Search for the cell housing the specified text and yield its [X, Y] center coordinate. 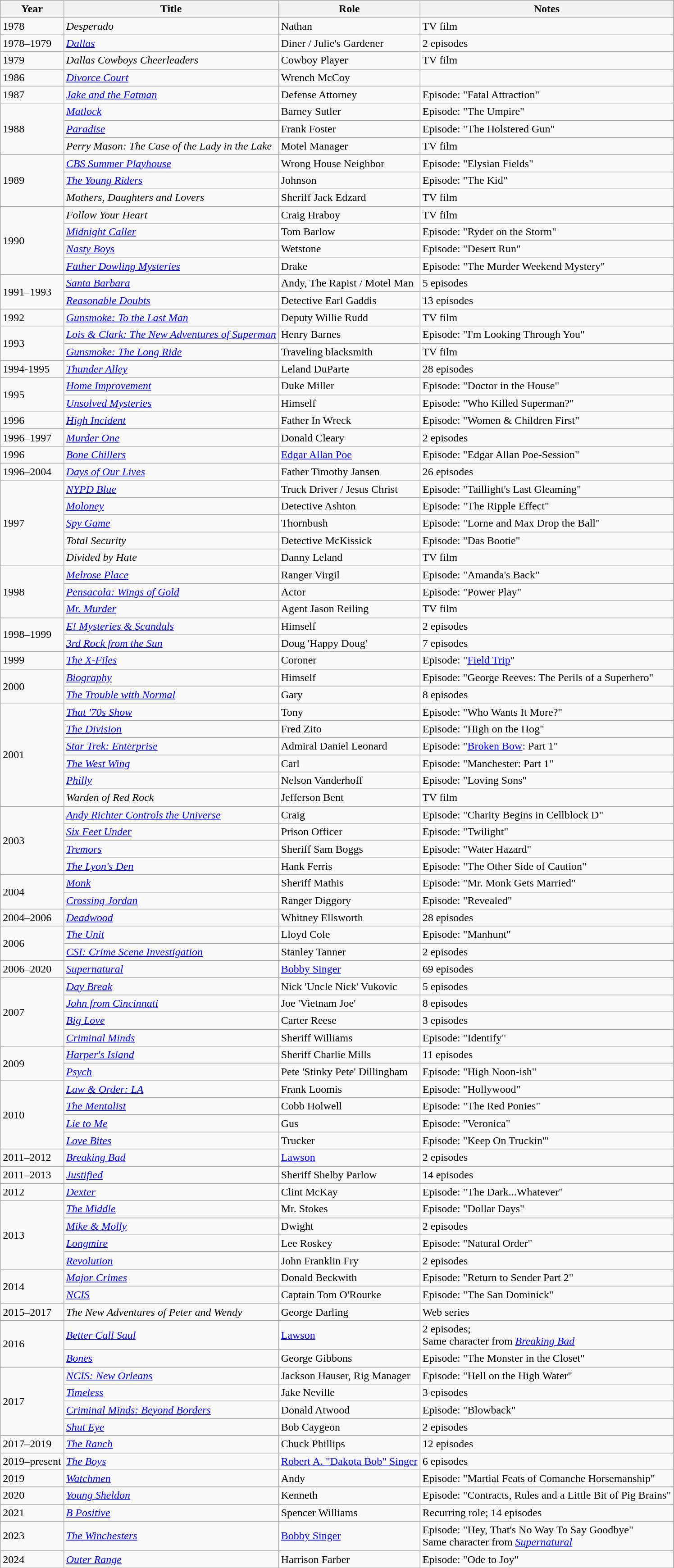
2016 [32, 1344]
The New Adventures of Peter and Wendy [171, 1312]
CBS Summer Playhouse [171, 163]
69 episodes [547, 969]
Episode: "Edgar Allan Poe-Session" [547, 454]
Episode: "The Ripple Effect" [547, 506]
Watchmen [171, 1478]
Jackson Hauser, Rig Manager [349, 1376]
Timeless [171, 1393]
2006–2020 [32, 969]
2003 [32, 841]
Detective McKissick [349, 541]
2004–2006 [32, 918]
Episode: "Ode to Joy" [547, 1559]
2007 [32, 1012]
Deputy Willie Rudd [349, 318]
Episode: "Contracts, Rules and a Little Bit of Pig Brains" [547, 1495]
Melrose Place [171, 575]
Reasonable Doubts [171, 300]
1998–1999 [32, 635]
Dwight [349, 1226]
Tony [349, 712]
1998 [32, 592]
Andy [349, 1478]
Episode: "The Murder Weekend Mystery" [547, 266]
Episode: "Keep On Truckin'" [547, 1141]
2017 [32, 1401]
NYPD Blue [171, 489]
Sheriff Charlie Mills [349, 1055]
26 episodes [547, 472]
Episode: "Desert Run" [547, 249]
Matlock [171, 112]
The Division [171, 729]
Episode: "Hey, That's No Way To Say Goodbye" Same character from Supernatural [547, 1536]
2014 [32, 1286]
Sheriff Sam Boggs [349, 849]
Admiral Daniel Leonard [349, 746]
Desperado [171, 26]
Psych [171, 1072]
Tom Barlow [349, 232]
Bones [171, 1359]
Stanley Tanner [349, 952]
Episode: "Ryder on the Storm" [547, 232]
Moloney [171, 506]
The Boys [171, 1461]
1999 [32, 660]
13 episodes [547, 300]
Edgar Allan Poe [349, 454]
Episode: "Who Killed Superman?" [547, 403]
Fred Zito [349, 729]
Thornbush [349, 523]
2021 [32, 1513]
Drake [349, 266]
Pete 'Stinky Pete' Dillingham [349, 1072]
John Franklin Fry [349, 1260]
2004 [32, 892]
Year [32, 9]
Lee Roskey [349, 1243]
2019–present [32, 1461]
1996–2004 [32, 472]
2001 [32, 754]
Episode: "Manchester: Part 1" [547, 764]
Detective Ashton [349, 506]
B Positive [171, 1513]
Title [171, 9]
1987 [32, 95]
The Middle [171, 1209]
Santa Barbara [171, 283]
Notes [547, 9]
Role [349, 9]
Nathan [349, 26]
Father Dowling Mysteries [171, 266]
1996–1997 [32, 437]
Episode: "Identify" [547, 1037]
Donald Atwood [349, 1410]
Craig Hraboy [349, 215]
Sheriff Shelby Parlow [349, 1175]
Mr. Murder [171, 609]
The Young Riders [171, 180]
Sheriff Mathis [349, 883]
The West Wing [171, 764]
Episode: "High on the Hog" [547, 729]
E! Mysteries & Scandals [171, 626]
Criminal Minds [171, 1037]
Mike & Molly [171, 1226]
2000 [32, 686]
Episode: "The Umpire" [547, 112]
Episode: "The Red Ponies" [547, 1106]
Gus [349, 1123]
Divided by Hate [171, 558]
Episode: "Return to Sender Part 2" [547, 1277]
Captain Tom O'Rourke [349, 1295]
Episode: "Fatal Attraction" [547, 95]
Duke Miller [349, 386]
Andy, The Rapist / Motel Man [349, 283]
Episode: "Lorne and Max Drop the Ball" [547, 523]
Episode: "Veronica" [547, 1123]
Father Timothy Jansen [349, 472]
Defense Attorney [349, 95]
Episode: "Hollywood" [547, 1089]
Frank Loomis [349, 1089]
Shut Eye [171, 1427]
1978–1979 [32, 43]
Ranger Virgil [349, 575]
1992 [32, 318]
Gunsmoke: To the Last Man [171, 318]
2017–2019 [32, 1444]
Nick 'Uncle Nick' Vukovic [349, 986]
Motel Manager [349, 146]
Father In Wreck [349, 420]
Andy Richter Controls the Universe [171, 815]
Revolution [171, 1260]
Episode: "Power Play" [547, 592]
1993 [32, 343]
Unsolved Mysteries [171, 403]
Home Improvement [171, 386]
Episode: "Martial Feats of Comanche Horsemanship" [547, 1478]
Episode: "Water Hazard" [547, 849]
1997 [32, 523]
Episode: "Blowback" [547, 1410]
Jake Neville [349, 1393]
Murder One [171, 437]
Day Break [171, 986]
Perry Mason: The Case of the Lady in the Lake [171, 146]
Whitney Ellsworth [349, 918]
1994-1995 [32, 369]
Crossing Jordan [171, 900]
Gary [349, 695]
Barney Sutler [349, 112]
Major Crimes [171, 1277]
1995 [32, 395]
2012 [32, 1192]
Episode: "The San Dominick" [547, 1295]
Paradise [171, 129]
Coroner [349, 660]
Episode: "Twilight" [547, 832]
Harper's Island [171, 1055]
Episode: "Broken Bow: Part 1" [547, 746]
Mothers, Daughters and Lovers [171, 197]
George Gibbons [349, 1359]
1978 [32, 26]
Carter Reese [349, 1020]
Ranger Diggory [349, 900]
Clint McKay [349, 1192]
Donald Cleary [349, 437]
1990 [32, 241]
2013 [32, 1235]
Star Trek: Enterprise [171, 746]
Episode: "The Holstered Gun" [547, 129]
1991–1993 [32, 292]
Episode: "Manhunt" [547, 935]
That '70s Show [171, 712]
Trucker [349, 1141]
2011–2012 [32, 1158]
Lloyd Cole [349, 935]
7 episodes [547, 643]
The Trouble with Normal [171, 695]
Harrison Farber [349, 1559]
Episode: "The Kid" [547, 180]
NCIS: New Orleans [171, 1376]
Wrench McCoy [349, 77]
Total Security [171, 541]
Episode: "Charity Begins in Cellblock D" [547, 815]
Better Call Saul [171, 1335]
Days of Our Lives [171, 472]
Lois & Clark: The New Adventures of Superman [171, 335]
The X-Files [171, 660]
Episode: "I'm Looking Through You" [547, 335]
2023 [32, 1536]
1986 [32, 77]
Episode: "Elysian Fields" [547, 163]
14 episodes [547, 1175]
2006 [32, 943]
CSI: Crime Scene Investigation [171, 952]
Episode: "Das Bootie" [547, 541]
Episode: "High Noon-ish" [547, 1072]
The Ranch [171, 1444]
The Lyon's Den [171, 866]
Midnight Caller [171, 232]
Actor [349, 592]
Cobb Holwell [349, 1106]
Tremors [171, 849]
Hank Ferris [349, 866]
Carl [349, 764]
Mr. Stokes [349, 1209]
Wetstone [349, 249]
Episode: "George Reeves: The Perils of a Superhero" [547, 677]
Criminal Minds: Beyond Borders [171, 1410]
Law & Order: LA [171, 1089]
Episode: "The Other Side of Caution" [547, 866]
Web series [547, 1312]
Prison Officer [349, 832]
12 episodes [547, 1444]
Agent Jason Reiling [349, 609]
2019 [32, 1478]
Episode: "Natural Order" [547, 1243]
Sheriff Jack Edzard [349, 197]
Jefferson Bent [349, 798]
6 episodes [547, 1461]
Wrong House Neighbor [349, 163]
Robert A. "Dakota Bob" Singer [349, 1461]
Diner / Julie's Gardener [349, 43]
1989 [32, 180]
Breaking Bad [171, 1158]
Biography [171, 677]
2 episodes; Same character from Breaking Bad [547, 1335]
Lie to Me [171, 1123]
Episode: "Amanda's Back" [547, 575]
Dallas [171, 43]
Monk [171, 883]
Pensacola: Wings of Gold [171, 592]
Big Love [171, 1020]
Love Bites [171, 1141]
George Darling [349, 1312]
Truck Driver / Jesus Christ [349, 489]
Cowboy Player [349, 60]
Spy Game [171, 523]
Donald Beckwith [349, 1277]
Danny Leland [349, 558]
Six Feet Under [171, 832]
Leland DuParte [349, 369]
Episode: "Hell on the High Water" [547, 1376]
Craig [349, 815]
2020 [32, 1495]
Frank Foster [349, 129]
Thunder Alley [171, 369]
Episode: "Who Wants It More?" [547, 712]
Follow Your Heart [171, 215]
Outer Range [171, 1559]
Recurring role; 14 episodes [547, 1513]
Warden of Red Rock [171, 798]
The Mentalist [171, 1106]
Episode: "Dollar Days" [547, 1209]
Episode: "Revealed" [547, 900]
Deadwood [171, 918]
Doug 'Happy Doug' [349, 643]
2024 [32, 1559]
Spencer Williams [349, 1513]
Joe 'Vietnam Joe' [349, 1003]
Sheriff Williams [349, 1037]
Nasty Boys [171, 249]
Philly [171, 781]
Episode: "Field Trip" [547, 660]
Divorce Court [171, 77]
The Winchesters [171, 1536]
Longmire [171, 1243]
1988 [32, 129]
Henry Barnes [349, 335]
2011–2013 [32, 1175]
Justified [171, 1175]
Gunsmoke: The Long Ride [171, 352]
High Incident [171, 420]
Johnson [349, 180]
Episode: "Taillight's Last Gleaming" [547, 489]
Dexter [171, 1192]
2010 [32, 1115]
The Unit [171, 935]
Young Sheldon [171, 1495]
Supernatural [171, 969]
1979 [32, 60]
Bone Chillers [171, 454]
NCIS [171, 1295]
2009 [32, 1064]
Dallas Cowboys Cheerleaders [171, 60]
Nelson Vanderhoff [349, 781]
11 episodes [547, 1055]
Chuck Phillips [349, 1444]
Traveling blacksmith [349, 352]
Kenneth [349, 1495]
2015–2017 [32, 1312]
Detective Earl Gaddis [349, 300]
Episode: "Mr. Monk Gets Married" [547, 883]
Episode: "Doctor in the House" [547, 386]
Bob Caygeon [349, 1427]
Episode: "The Monster in the Closet" [547, 1359]
John from Cincinnati [171, 1003]
Episode: "Women & Children First" [547, 420]
Jake and the Fatman [171, 95]
Episode: "The Dark...Whatever" [547, 1192]
Episode: "Loving Sons" [547, 781]
3rd Rock from the Sun [171, 643]
